From the cell containing the given text, extract its center point as (x, y) coordinate. 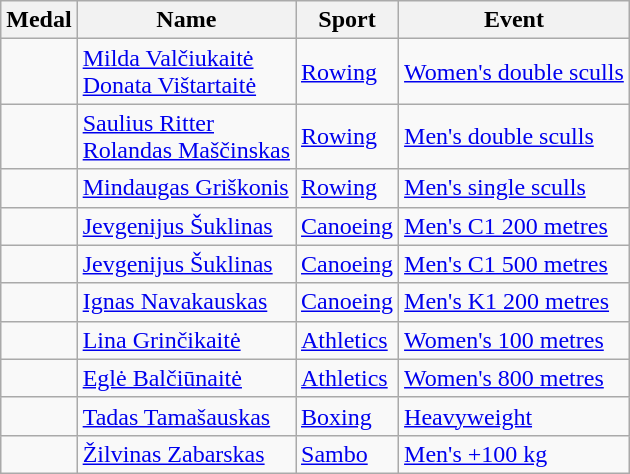
Women's 800 metres (514, 378)
Žilvinas Zabarskas (186, 454)
Mindaugas Griškonis (186, 188)
Men's single sculls (514, 188)
Milda Valčiukaitė Donata Vištartaitė (186, 72)
Event (514, 20)
Boxing (348, 416)
Medal (39, 20)
Lina Grinčikaitė (186, 340)
Men's C1 200 metres (514, 226)
Women's 100 metres (514, 340)
Men's double sculls (514, 136)
Tadas Tamašauskas (186, 416)
Heavyweight (514, 416)
Women's double sculls (514, 72)
Men's K1 200 metres (514, 302)
Eglė Balčiūnaitė (186, 378)
Men's C1 500 metres (514, 264)
Sambo (348, 454)
Men's +100 kg (514, 454)
Ignas Navakauskas (186, 302)
Saulius Ritter Rolandas Maščinskas (186, 136)
Sport (348, 20)
Name (186, 20)
